Identify which cell holds the provided text, then report its [x, y] central coordinate. 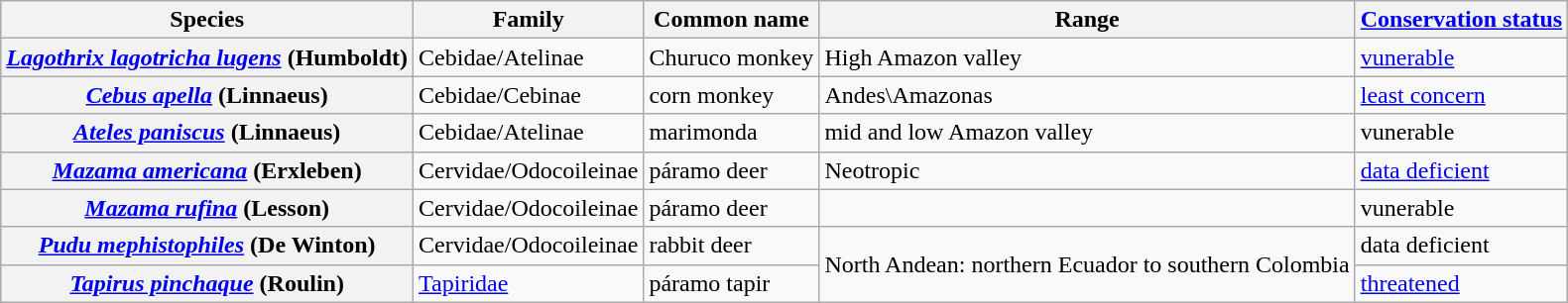
Common name [732, 20]
rabbit deer [732, 246]
North Andean: northern Ecuador to southern Colombia [1087, 264]
Cebidae/Cebinae [529, 95]
Tapirus pinchaque (Roulin) [207, 283]
Conservation status [1461, 20]
least concern [1461, 95]
marimonda [732, 133]
páramo tapir [732, 283]
High Amazon valley [1087, 57]
Tapiridae [529, 283]
Pudu mephistophiles (De Winton) [207, 246]
Churuco monkey [732, 57]
corn monkey [732, 95]
Mazama americana (Erxleben) [207, 170]
threatened [1461, 283]
Family [529, 20]
mid and low Amazon valley [1087, 133]
Neotropic [1087, 170]
Species [207, 20]
Lagothrix lagotricha lugens (Humboldt) [207, 57]
Ateles paniscus (Linnaeus) [207, 133]
Range [1087, 20]
Mazama rufina (Lesson) [207, 208]
Cebus apella (Linnaeus) [207, 95]
Andes\Amazonas [1087, 95]
